Extract the (X, Y) coordinate from the center of the cell holding the provided text.  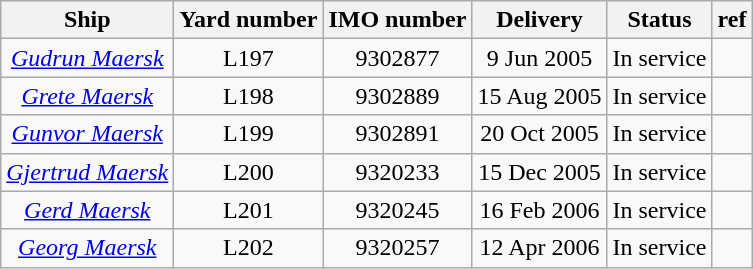
L198 (248, 96)
9320257 (398, 248)
Gudrun Maersk (88, 58)
16 Feb 2006 (540, 210)
L199 (248, 134)
15 Aug 2005 (540, 96)
Gjertrud Maersk (88, 172)
L202 (248, 248)
9302891 (398, 134)
9302877 (398, 58)
L197 (248, 58)
9320245 (398, 210)
IMO number (398, 20)
9 Jun 2005 (540, 58)
9302889 (398, 96)
Yard number (248, 20)
ref (732, 20)
15 Dec 2005 (540, 172)
Gunvor Maersk (88, 134)
20 Oct 2005 (540, 134)
L201 (248, 210)
L200 (248, 172)
Delivery (540, 20)
9320233 (398, 172)
Georg Maersk (88, 248)
12 Apr 2006 (540, 248)
Status (660, 20)
Gerd Maersk (88, 210)
Grete Maersk (88, 96)
Ship (88, 20)
